Pinpoint the cell where the given text exists, returning its (x, y) midpoint coordinate. 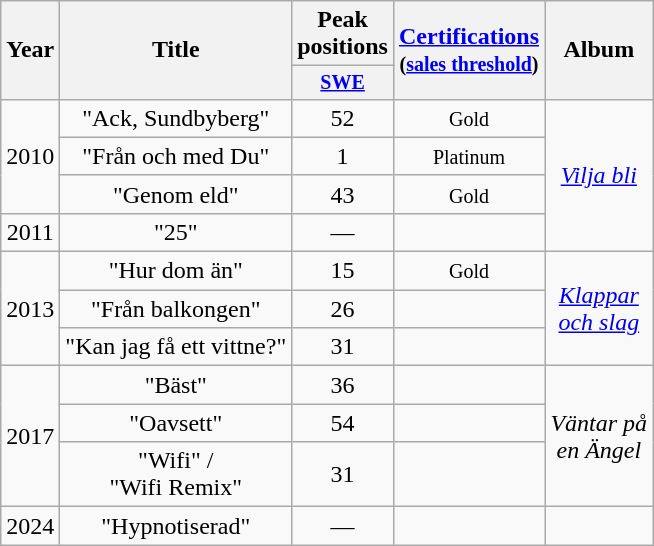
52 (343, 118)
"Kan jag få ett vittne?" (176, 347)
2010 (30, 156)
"Från och med Du" (176, 156)
2024 (30, 526)
SWE (343, 82)
"Hypnotiserad" (176, 526)
"Hur dom än" (176, 271)
15 (343, 271)
2011 (30, 232)
"25" (176, 232)
"Ack, Sundbyberg" (176, 118)
"Oavsett" (176, 423)
Klappar och slag (600, 309)
36 (343, 385)
Peak positions (343, 34)
1 (343, 156)
Album (600, 50)
Väntar på en Ängel (600, 436)
2013 (30, 309)
"Genom eld" (176, 194)
Certifications(sales threshold) (468, 50)
26 (343, 309)
Title (176, 50)
Year (30, 50)
54 (343, 423)
"Från balkongen" (176, 309)
Vilja bli (600, 175)
Platinum (468, 156)
"Bäst" (176, 385)
"Wifi" /"Wifi Remix" (176, 474)
2017 (30, 436)
43 (343, 194)
